Output the (x, y) coordinate of the center of the cell containing the given text.  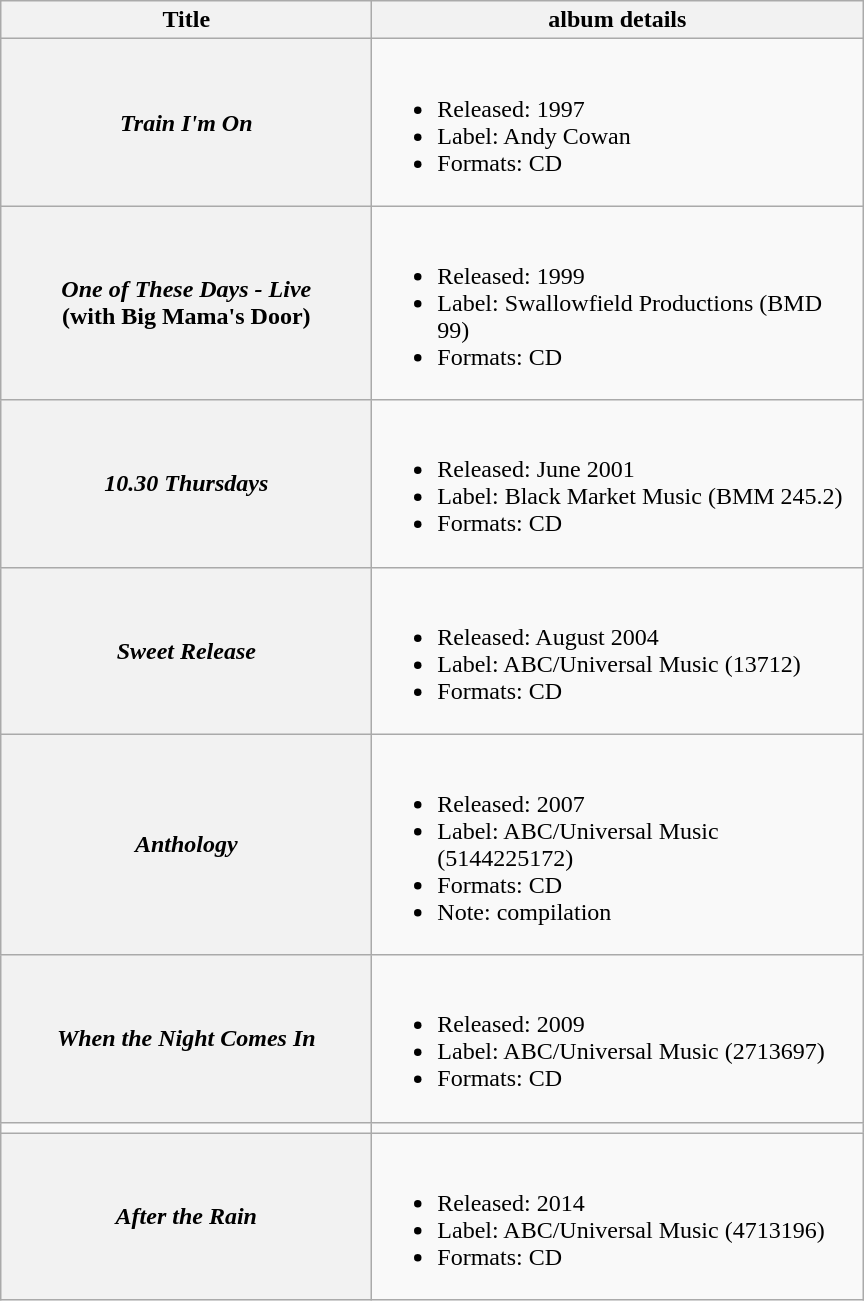
One of These Days - Live (with Big Mama's Door) (186, 303)
Released: June 2001Label: Black Market Music (BMM 245.2)Formats: CD (618, 484)
10.30 Thursdays (186, 484)
Anthology (186, 844)
Released: 1997Label: Andy CowanFormats: CD (618, 122)
Released: 2014Label: ABC/Universal Music (4713196)Formats: CD (618, 1216)
Train I'm On (186, 122)
Sweet Release (186, 650)
Released: 1999Label: Swallowfield Productions (BMD 99)Formats: CD (618, 303)
Released: 2007Label: ABC/Universal Music (5144225172)Formats: CDNote: compilation (618, 844)
album details (618, 20)
Title (186, 20)
Released: 2009Label: ABC/Universal Music (2713697)Formats: CD (618, 1038)
After the Rain (186, 1216)
Released: August 2004Label: ABC/Universal Music (13712)Formats: CD (618, 650)
When the Night Comes In (186, 1038)
